Locate the cell with the specified text and output its [X, Y] center coordinate. 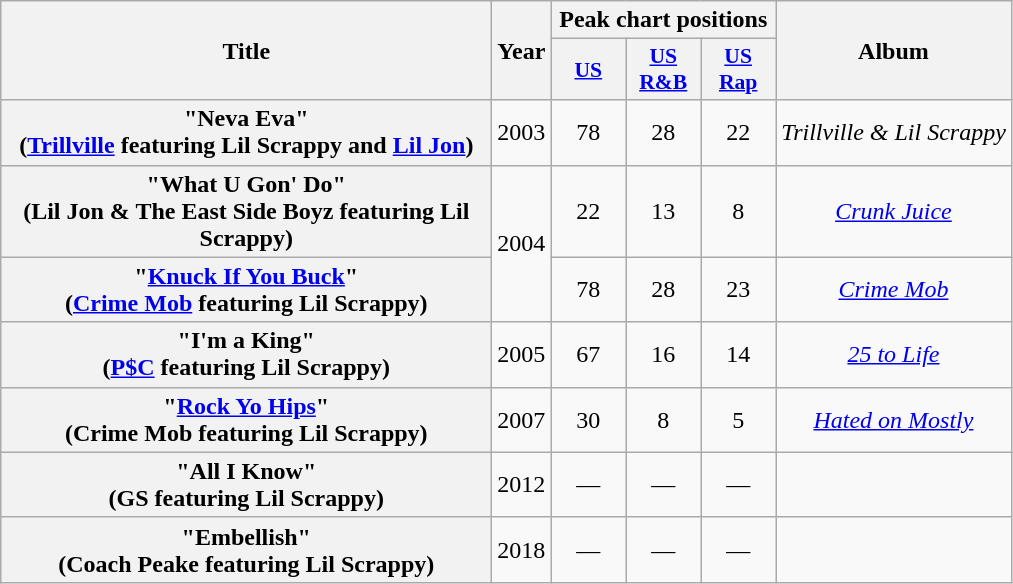
"I'm a King"(P$C featuring Lil Scrappy) [246, 354]
25 to Life [894, 354]
US [588, 70]
Peak chart positions [664, 20]
2007 [522, 420]
Crime Mob [894, 290]
Album [894, 50]
13 [664, 211]
Year [522, 50]
"Knuck If You Buck"(Crime Mob featuring Lil Scrappy) [246, 290]
2004 [522, 244]
14 [738, 354]
"Rock Yo Hips"(Crime Mob featuring Lil Scrappy) [246, 420]
2018 [522, 550]
Trillville & Lil Scrappy [894, 132]
"Neva Eva"(Trillville featuring Lil Scrappy and Lil Jon) [246, 132]
30 [588, 420]
23 [738, 290]
2005 [522, 354]
"What U Gon' Do"(Lil Jon & The East Side Boyz featuring Lil Scrappy) [246, 211]
2012 [522, 484]
Title [246, 50]
USRap [738, 70]
"All I Know"(GS featuring Lil Scrappy) [246, 484]
Hated on Mostly [894, 420]
16 [664, 354]
"Embellish"(Coach Peake featuring Lil Scrappy) [246, 550]
5 [738, 420]
USR&B [664, 70]
2003 [522, 132]
67 [588, 354]
Crunk Juice [894, 211]
